Provide the (x, y) coordinate of the cell's center where the given text is located.  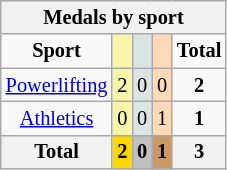
Sport (57, 51)
Medals by sport (114, 17)
Athletics (57, 118)
3 (199, 152)
Powerlifting (57, 85)
